Output the [x, y] coordinate of the center of the cell containing the given text.  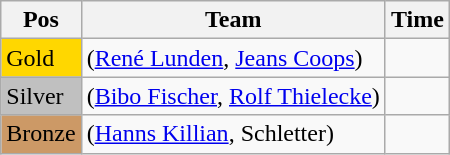
Pos [41, 20]
(Bibo Fischer, Rolf Thielecke) [233, 96]
Silver [41, 96]
Time [417, 20]
Gold [41, 58]
Bronze [41, 134]
(René Lunden, Jeans Coops) [233, 58]
Team [233, 20]
(Hanns Killian, Schletter) [233, 134]
